Scan for the cell matching the given text and deliver its [X, Y] coordinate at center. 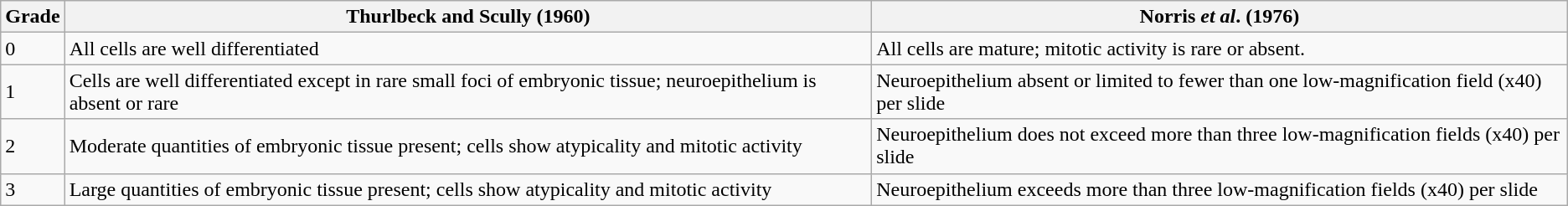
Grade [33, 17]
Neuroepithelium exceeds more than three low-magnification fields (x40) per slide [1220, 189]
Neuroepithelium does not exceed more than three low-magnification fields (x40) per slide [1220, 146]
All cells are mature; mitotic activity is rare or absent. [1220, 49]
Norris et al. (1976) [1220, 17]
Thurlbeck and Scully (1960) [467, 17]
All cells are well differentiated [467, 49]
Large quantities of embryonic tissue present; cells show atypicality and mitotic activity [467, 189]
2 [33, 146]
Moderate quantities of embryonic tissue present; cells show atypicality and mitotic activity [467, 146]
0 [33, 49]
Neuroepithelium absent or limited to fewer than one low-magnification field (x40) per slide [1220, 92]
Cells are well differentiated except in rare small foci of embryonic tissue; neuroepithelium is absent or rare [467, 92]
1 [33, 92]
3 [33, 189]
